Return the [X, Y] coordinate for the center point of the cell that contains the specified text.  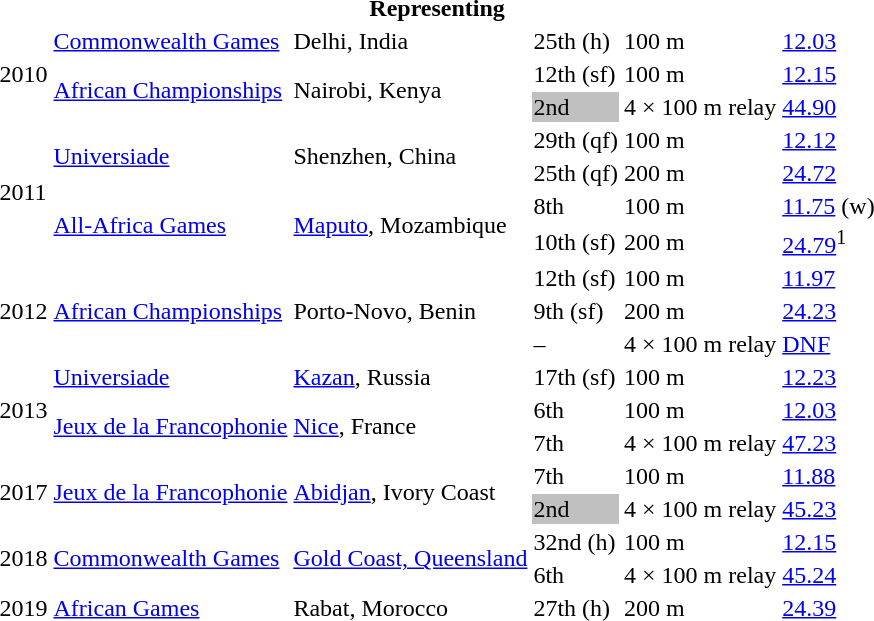
9th (sf) [576, 311]
Abidjan, Ivory Coast [410, 492]
Nice, France [410, 426]
17th (sf) [576, 377]
Delhi, India [410, 41]
25th (qf) [576, 173]
29th (qf) [576, 140]
All-Africa Games [170, 226]
– [576, 344]
Kazan, Russia [410, 377]
25th (h) [576, 41]
Porto-Novo, Benin [410, 311]
Maputo, Mozambique [410, 226]
Gold Coast, Queensland [410, 558]
10th (sf) [576, 242]
Nairobi, Kenya [410, 90]
8th [576, 206]
Shenzhen, China [410, 156]
32nd (h) [576, 542]
